Extract the [x, y] coordinate from the center of the cell holding the provided text.  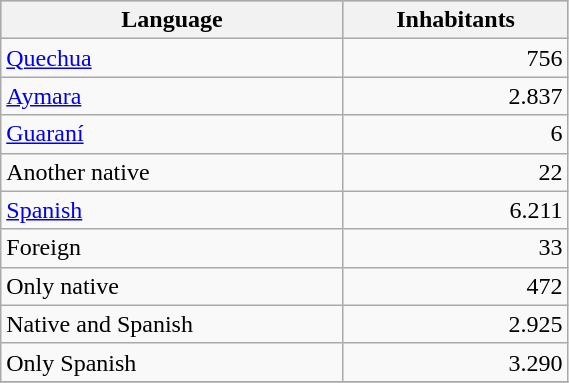
Language [172, 20]
Another native [172, 172]
Quechua [172, 58]
Only Spanish [172, 362]
Foreign [172, 248]
Aymara [172, 96]
22 [456, 172]
2.837 [456, 96]
Native and Spanish [172, 324]
Spanish [172, 210]
3.290 [456, 362]
Guaraní [172, 134]
756 [456, 58]
2.925 [456, 324]
472 [456, 286]
Inhabitants [456, 20]
Only native [172, 286]
6 [456, 134]
33 [456, 248]
6.211 [456, 210]
